Find where the given text appears and provide that cell's center as [x, y] coordinate. 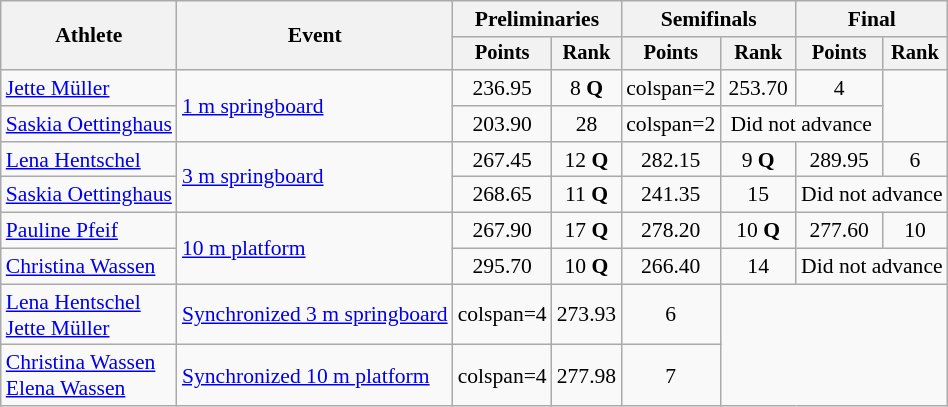
Semifinals [708, 19]
273.93 [586, 314]
203.90 [502, 124]
1 m springboard [315, 106]
17 Q [586, 231]
15 [758, 195]
Synchronized 3 m springboard [315, 314]
10 [914, 231]
Athlete [89, 36]
14 [758, 267]
4 [839, 88]
277.98 [586, 376]
28 [586, 124]
10 m platform [315, 248]
236.95 [502, 88]
3 m springboard [315, 178]
278.20 [670, 231]
11 Q [586, 195]
Jette Müller [89, 88]
241.35 [670, 195]
Preliminaries [538, 19]
7 [670, 376]
253.70 [758, 88]
Event [315, 36]
12 Q [586, 160]
267.45 [502, 160]
267.90 [502, 231]
Lena HentschelJette Müller [89, 314]
289.95 [839, 160]
282.15 [670, 160]
Christina Wassen [89, 267]
Synchronized 10 m platform [315, 376]
Lena Hentschel [89, 160]
268.65 [502, 195]
266.40 [670, 267]
Pauline Pfeif [89, 231]
Christina WassenElena Wassen [89, 376]
277.60 [839, 231]
295.70 [502, 267]
8 Q [586, 88]
9 Q [758, 160]
Final [872, 19]
